Output the (X, Y) coordinate of the center of the cell containing the given text.  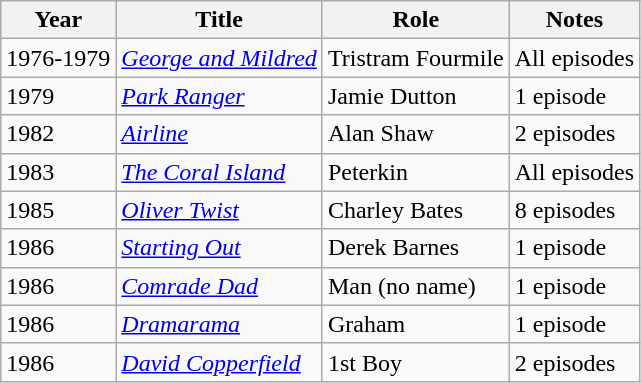
8 episodes (574, 210)
Park Ranger (220, 96)
1982 (58, 134)
Dramarama (220, 324)
Role (416, 20)
Notes (574, 20)
The Coral Island (220, 172)
Jamie Dutton (416, 96)
Peterkin (416, 172)
1st Boy (416, 362)
1976-1979 (58, 58)
Year (58, 20)
Tristram Fourmile (416, 58)
Oliver Twist (220, 210)
Starting Out (220, 248)
Man (no name) (416, 286)
Alan Shaw (416, 134)
Charley Bates (416, 210)
Comrade Dad (220, 286)
David Copperfield (220, 362)
George and Mildred (220, 58)
1983 (58, 172)
Derek Barnes (416, 248)
1985 (58, 210)
1979 (58, 96)
Airline (220, 134)
Title (220, 20)
Graham (416, 324)
